Scan for the cell matching the given text and deliver its [x, y] coordinate at center. 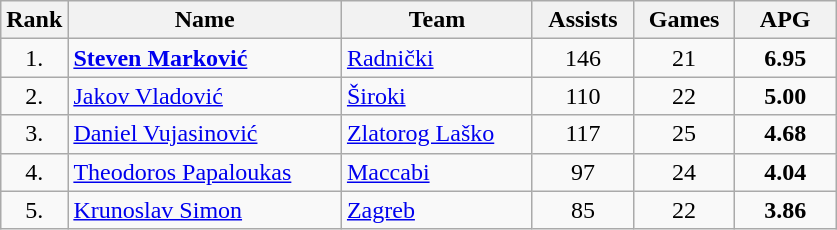
Name [205, 20]
3. [34, 134]
21 [684, 58]
Steven Marković [205, 58]
Team [436, 20]
Široki [436, 96]
85 [582, 210]
Assists [582, 20]
1. [34, 58]
4.68 [786, 134]
5. [34, 210]
Radnički [436, 58]
25 [684, 134]
Daniel Vujasinović [205, 134]
Zlatorog Laško [436, 134]
24 [684, 172]
Rank [34, 20]
Theodoros Papaloukas [205, 172]
Jakov Vladović [205, 96]
6.95 [786, 58]
3.86 [786, 210]
APG [786, 20]
4. [34, 172]
110 [582, 96]
Krunoslav Simon [205, 210]
Games [684, 20]
117 [582, 134]
97 [582, 172]
2. [34, 96]
Zagreb [436, 210]
5.00 [786, 96]
4.04 [786, 172]
Maccabi [436, 172]
146 [582, 58]
